From the cell containing the given text, extract its center point as [x, y] coordinate. 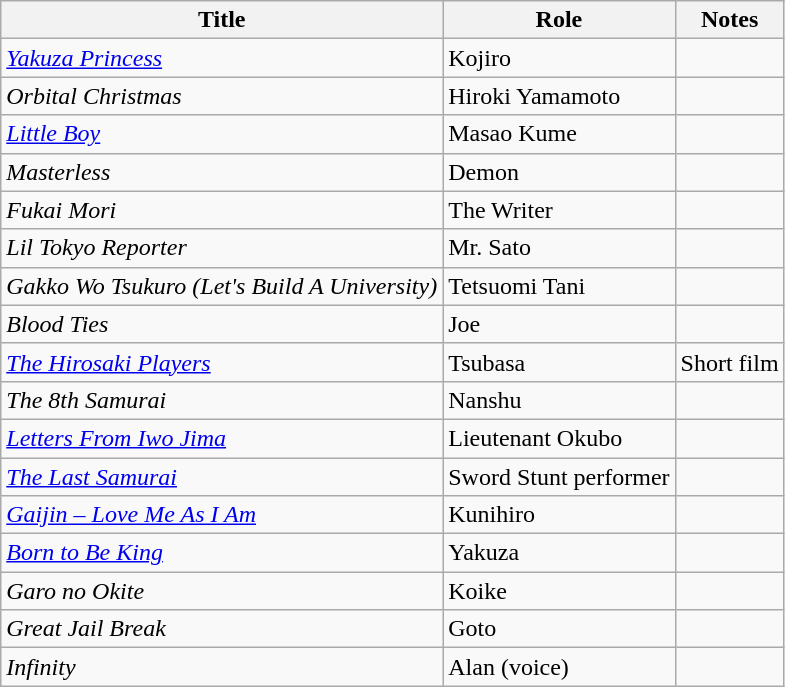
Yakuza [559, 553]
The Writer [559, 210]
Lieutenant Okubo [559, 438]
Short film [730, 362]
Kunihiro [559, 515]
Nanshu [559, 400]
Masterless [222, 172]
Yakuza Princess [222, 58]
Little Boy [222, 134]
Role [559, 20]
The Last Samurai [222, 477]
Orbital Christmas [222, 96]
The Hirosaki Players [222, 362]
Gakko Wo Tsukuro (Let's Build A University) [222, 286]
Masao Kume [559, 134]
Born to Be King [222, 553]
Kojiro [559, 58]
Garo no Okite [222, 591]
Koike [559, 591]
Notes [730, 20]
The 8th Samurai [222, 400]
Mr. Sato [559, 248]
Hiroki Yamamoto [559, 96]
Letters From Iwo Jima [222, 438]
Fukai Mori [222, 210]
Blood Ties [222, 324]
Alan (voice) [559, 667]
Tsubasa [559, 362]
Title [222, 20]
Joe [559, 324]
Great Jail Break [222, 629]
Infinity [222, 667]
Lil Tokyo Reporter [222, 248]
Goto [559, 629]
Sword Stunt performer [559, 477]
Demon [559, 172]
Gaijin – Love Me As I Am [222, 515]
Tetsuomi Tani [559, 286]
